Scan for the cell matching the given text and deliver its (x, y) coordinate at center. 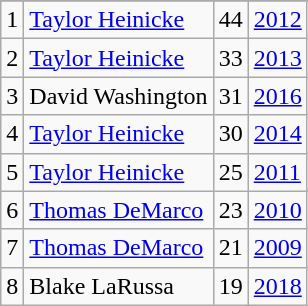
19 (230, 286)
David Washington (118, 96)
2 (12, 58)
3 (12, 96)
21 (230, 248)
2018 (278, 286)
6 (12, 210)
31 (230, 96)
2009 (278, 248)
2010 (278, 210)
44 (230, 20)
7 (12, 248)
25 (230, 172)
2016 (278, 96)
8 (12, 286)
33 (230, 58)
5 (12, 172)
4 (12, 134)
23 (230, 210)
2013 (278, 58)
2012 (278, 20)
30 (230, 134)
Blake LaRussa (118, 286)
2014 (278, 134)
2011 (278, 172)
1 (12, 20)
